Detect which cell encompasses the target text, then output its (X, Y) center coordinate. 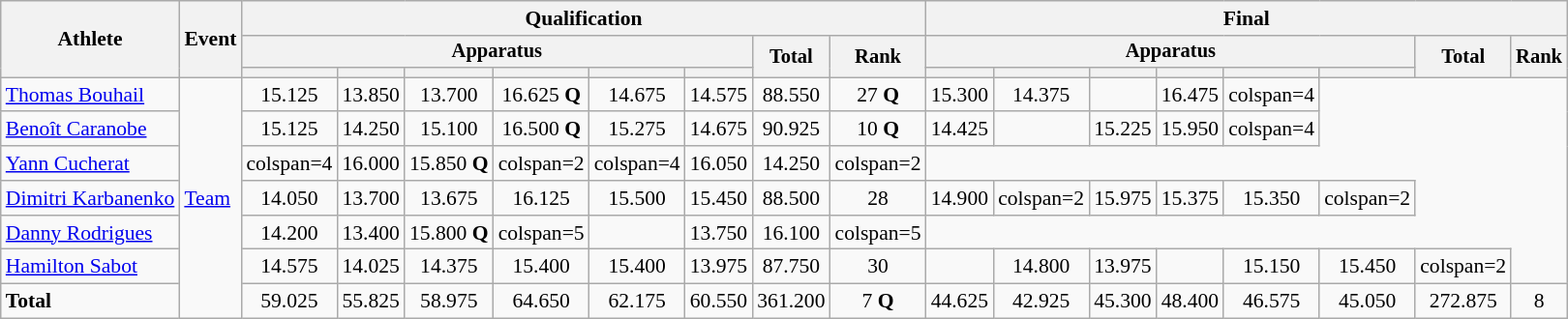
42.925 (1041, 302)
272.875 (1463, 302)
62.175 (637, 302)
46.575 (1272, 302)
87.750 (791, 267)
88.550 (791, 95)
14.200 (288, 233)
16.050 (718, 163)
14.900 (960, 198)
16.000 (370, 163)
Event (210, 39)
15.100 (449, 130)
15.950 (1191, 130)
16.500 Q (542, 130)
30 (879, 267)
10 Q (879, 130)
15.375 (1191, 198)
55.825 (370, 302)
13.675 (449, 198)
15.225 (1123, 130)
Dimitri Karbanenko (91, 198)
Benoît Caranobe (91, 130)
88.500 (791, 198)
44.625 (960, 302)
14.025 (370, 267)
64.650 (542, 302)
Yann Cucherat (91, 163)
16.475 (1191, 95)
15.300 (960, 95)
48.400 (1191, 302)
15.350 (1272, 198)
Hamilton Sabot (91, 267)
14.800 (1041, 267)
Final (1247, 18)
14.425 (960, 130)
13.400 (370, 233)
45.050 (1367, 302)
58.975 (449, 302)
7 Q (879, 302)
361.200 (791, 302)
15.150 (1272, 267)
15.975 (1123, 198)
13.750 (718, 233)
14.050 (288, 198)
27 Q (879, 95)
Qualification (583, 18)
8 (1539, 302)
28 (879, 198)
16.125 (542, 198)
Team (210, 197)
13.850 (370, 95)
59.025 (288, 302)
90.925 (791, 130)
15.500 (637, 198)
60.550 (718, 302)
15.850 Q (449, 163)
Athlete (91, 39)
Danny Rodrigues (91, 233)
Thomas Bouhail (91, 95)
45.300 (1123, 302)
15.275 (637, 130)
16.625 Q (542, 95)
15.800 Q (449, 233)
16.100 (791, 233)
